For the text-containing cell, return its midpoint in [x, y] coordinate format. 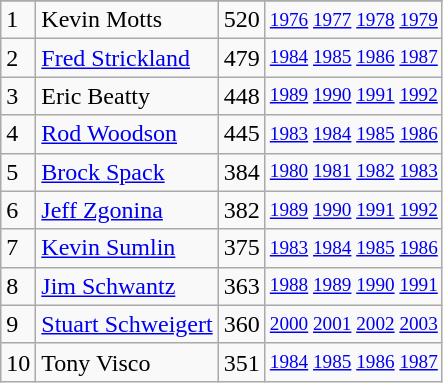
Stuart Schweigert [127, 324]
382 [242, 210]
445 [242, 134]
Brock Spack [127, 172]
7 [18, 248]
448 [242, 96]
2000 2001 2002 2003 [354, 324]
1976 1977 1978 1979 [354, 20]
Tony Visco [127, 362]
10 [18, 362]
363 [242, 286]
1 [18, 20]
Rod Woodson [127, 134]
351 [242, 362]
3 [18, 96]
4 [18, 134]
520 [242, 20]
1988 1989 1990 1991 [354, 286]
Kevin Sumlin [127, 248]
2 [18, 58]
360 [242, 324]
Jim Schwantz [127, 286]
384 [242, 172]
479 [242, 58]
5 [18, 172]
6 [18, 210]
1980 1981 1982 1983 [354, 172]
Fred Strickland [127, 58]
9 [18, 324]
Eric Beatty [127, 96]
375 [242, 248]
8 [18, 286]
Kevin Motts [127, 20]
Jeff Zgonina [127, 210]
